Determine the [x, y] coordinate at the center of the cell enclosing the given text.  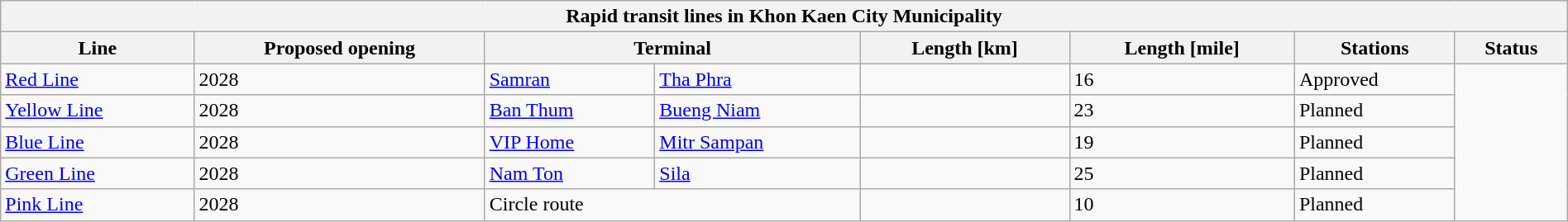
Sila [758, 173]
Blue Line [98, 142]
Rapid transit lines in Khon Kaen City Municipality [784, 17]
Line [98, 48]
Length [km] [964, 48]
10 [1182, 205]
Stations [1374, 48]
Approved [1374, 79]
Length [mile] [1182, 48]
Ban Thum [570, 111]
23 [1182, 111]
Status [1511, 48]
Proposed opening [339, 48]
Yellow Line [98, 111]
19 [1182, 142]
Pink Line [98, 205]
Circle route [672, 205]
25 [1182, 173]
Mitr Sampan [758, 142]
Terminal [672, 48]
Red Line [98, 79]
Tha Phra [758, 79]
VIP Home [570, 142]
Nam Ton [570, 173]
16 [1182, 79]
Bueng Niam [758, 111]
Samran [570, 79]
Green Line [98, 173]
